Detect which cell encompasses the target text, then output its [x, y] center coordinate. 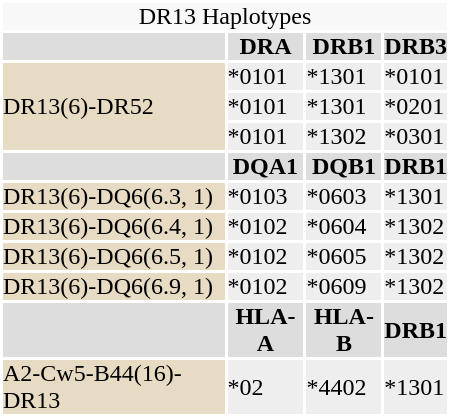
DRA [265, 46]
*0301 [416, 136]
A2-Cw5-B44(16)-DR13 [114, 387]
DQA1 [265, 166]
DR13(6)-DQ6(6.9, 1) [114, 286]
HLA-A [265, 330]
*0201 [416, 106]
*0609 [344, 286]
DQB1 [344, 166]
*0603 [344, 196]
DR13(6)-DR52 [114, 106]
DR13(6)-DQ6(6.4, 1) [114, 226]
*4402 [344, 387]
*02 [265, 387]
DR13(6)-DQ6(6.5, 1) [114, 256]
DR13(6)-DQ6(6.3, 1) [114, 196]
DR13 Haplotypes [225, 16]
*0604 [344, 226]
HLA-B [344, 330]
*0605 [344, 256]
DRB3 [416, 46]
*0103 [265, 196]
